Determine the (X, Y) coordinate at the center of the cell enclosing the given text.  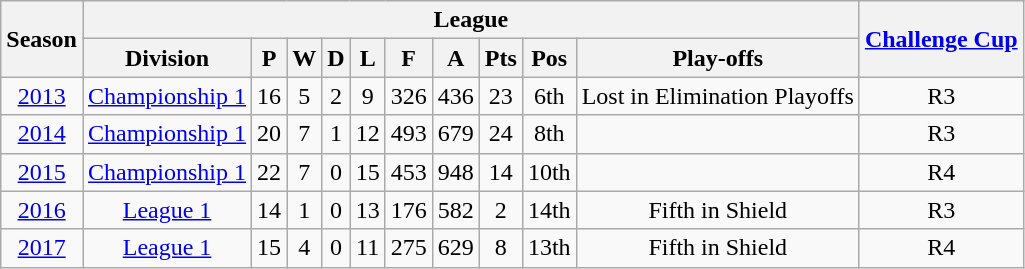
493 (408, 134)
League (470, 20)
24 (500, 134)
Pos (549, 58)
D (336, 58)
Pts (500, 58)
Division (166, 58)
629 (456, 248)
16 (270, 96)
13th (549, 248)
2016 (42, 210)
453 (408, 172)
2013 (42, 96)
Play-offs (718, 58)
9 (368, 96)
Season (42, 39)
176 (408, 210)
20 (270, 134)
582 (456, 210)
Challenge Cup (941, 39)
8 (500, 248)
326 (408, 96)
11 (368, 248)
L (368, 58)
436 (456, 96)
2014 (42, 134)
275 (408, 248)
2017 (42, 248)
10th (549, 172)
F (408, 58)
23 (500, 96)
2015 (42, 172)
679 (456, 134)
22 (270, 172)
P (270, 58)
14th (549, 210)
8th (549, 134)
W (304, 58)
12 (368, 134)
5 (304, 96)
A (456, 58)
6th (549, 96)
Lost in Elimination Playoffs (718, 96)
13 (368, 210)
4 (304, 248)
948 (456, 172)
